Detect which cell encompasses the target text, then output its [X, Y] center coordinate. 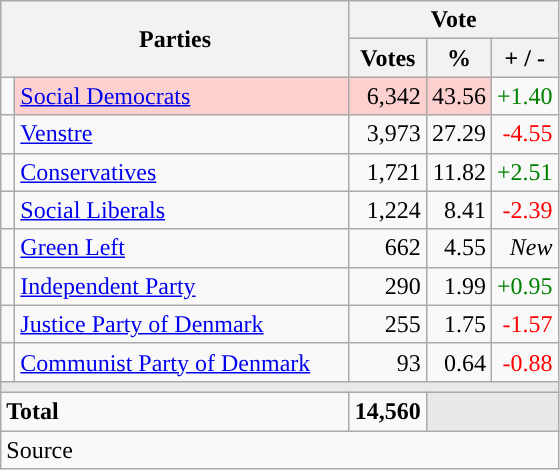
% [458, 58]
662 [388, 248]
Communist Party of Denmark [182, 362]
290 [388, 286]
+1.40 [524, 96]
6,342 [388, 96]
Conservatives [182, 172]
-0.88 [524, 362]
Green Left [182, 248]
Independent Party [182, 286]
Vote [454, 20]
New [524, 248]
8.41 [458, 210]
1,224 [388, 210]
Social Democrats [182, 96]
Total [176, 411]
11.82 [458, 172]
+2.51 [524, 172]
27.29 [458, 134]
255 [388, 324]
Venstre [182, 134]
1.75 [458, 324]
1,721 [388, 172]
1.99 [458, 286]
93 [388, 362]
-2.39 [524, 210]
43.56 [458, 96]
14,560 [388, 411]
-1.57 [524, 324]
-4.55 [524, 134]
Justice Party of Denmark [182, 324]
Votes [388, 58]
0.64 [458, 362]
+0.95 [524, 286]
3,973 [388, 134]
Source [280, 449]
+ / - [524, 58]
4.55 [458, 248]
Parties [176, 39]
Social Liberals [182, 210]
